Capture the cell that displays the provided text and extract its (X, Y) central coordinate. 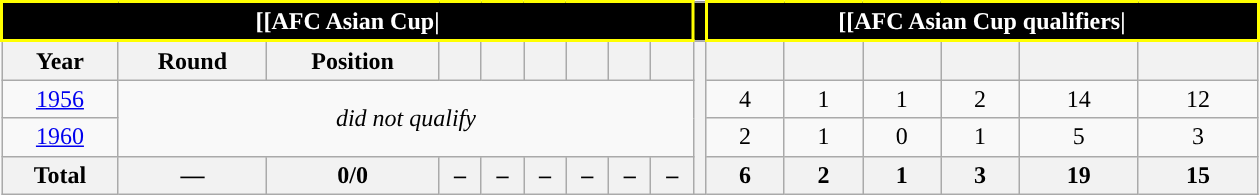
Position (352, 60)
5 (1078, 137)
did not qualify (406, 118)
Round (192, 60)
0/0 (352, 175)
19 (1078, 175)
6 (745, 175)
[[AFC Asian Cup| (348, 22)
12 (1198, 99)
0 (902, 137)
14 (1078, 99)
Year (60, 60)
4 (745, 99)
Total (60, 175)
1956 (60, 99)
[[AFC Asian Cup qualifiers| (982, 22)
— (192, 175)
15 (1198, 175)
1960 (60, 137)
